Return (X, Y) of the center of cell containing provided text 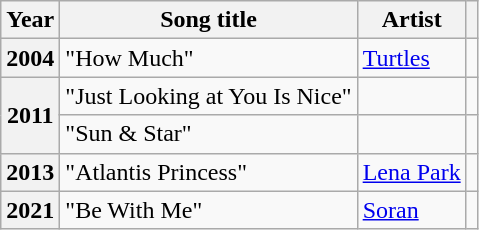
Song title (208, 20)
"Sun & Star" (208, 134)
"Just Looking at You Is Nice" (208, 96)
Lena Park (412, 172)
Soran (412, 210)
2013 (30, 172)
2021 (30, 210)
Turtles (412, 58)
"Atlantis Princess" (208, 172)
"How Much" (208, 58)
2004 (30, 58)
Year (30, 20)
Artist (412, 20)
"Be With Me" (208, 210)
2011 (30, 115)
